For the text-containing cell, return its midpoint in (x, y) coordinate format. 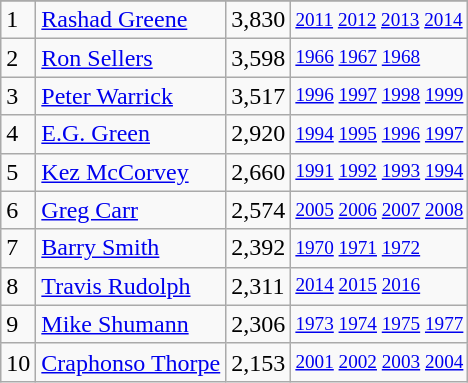
Peter Warrick (131, 96)
2014 2015 2016 (380, 286)
2,660 (258, 172)
3,598 (258, 58)
Rashad Greene (131, 20)
Mike Shumann (131, 324)
1973 1974 1975 1977 (380, 324)
2005 2006 2007 2008 (380, 210)
6 (18, 210)
1 (18, 20)
2 (18, 58)
4 (18, 134)
3,517 (258, 96)
8 (18, 286)
1996 1997 1998 1999 (380, 96)
3 (18, 96)
Greg Carr (131, 210)
2001 2002 2003 2004 (380, 362)
2,920 (258, 134)
2,311 (258, 286)
Kez McCorvey (131, 172)
1966 1967 1968 (380, 58)
1970 1971 1972 (380, 248)
2,306 (258, 324)
2,153 (258, 362)
9 (18, 324)
2,392 (258, 248)
Craphonso Thorpe (131, 362)
10 (18, 362)
1994 1995 1996 1997 (380, 134)
Travis Rudolph (131, 286)
7 (18, 248)
E.G. Green (131, 134)
2011 2012 2013 2014 (380, 20)
Barry Smith (131, 248)
2,574 (258, 210)
3,830 (258, 20)
Ron Sellers (131, 58)
1991 1992 1993 1994 (380, 172)
5 (18, 172)
